From the cell containing the given text, extract its center point as (x, y) coordinate. 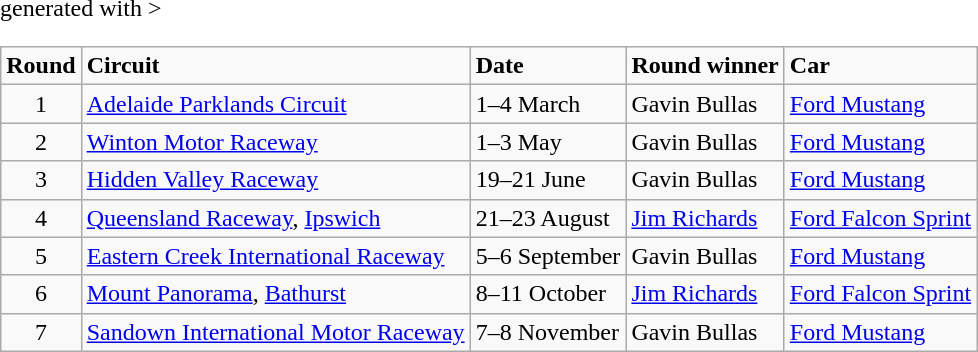
21–23 August (548, 218)
1–4 March (548, 104)
1 (41, 104)
Date (548, 66)
3 (41, 180)
7–8 November (548, 332)
Mount Panorama, Bathurst (276, 294)
4 (41, 218)
Queensland Raceway, Ipswich (276, 218)
Round (41, 66)
Winton Motor Raceway (276, 142)
8–11 October (548, 294)
6 (41, 294)
Hidden Valley Raceway (276, 180)
1–3 May (548, 142)
Sandown International Motor Raceway (276, 332)
Round winner (705, 66)
Car (880, 66)
Circuit (276, 66)
19–21 June (548, 180)
5 (41, 256)
7 (41, 332)
Eastern Creek International Raceway (276, 256)
Adelaide Parklands Circuit (276, 104)
5–6 September (548, 256)
2 (41, 142)
